Return the (x, y) coordinate for the center point of the cell that contains the specified text.  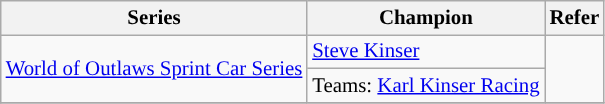
Refer (574, 18)
Champion (426, 18)
Series (154, 18)
Steve Kinser (426, 51)
Teams: Karl Kinser Racing (426, 85)
World of Outlaws Sprint Car Series (154, 68)
